Extract the [x, y] coordinate from the center of the cell holding the provided text.  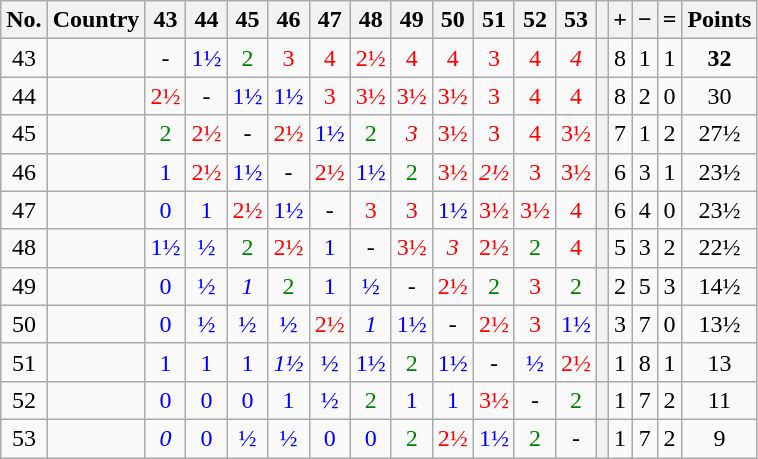
No. [24, 20]
− [644, 20]
= [670, 20]
27½ [720, 134]
9 [720, 438]
32 [720, 58]
Points [720, 20]
13 [720, 362]
14½ [720, 286]
13½ [720, 324]
30 [720, 96]
+ [620, 20]
22½ [720, 248]
Country [96, 20]
11 [720, 400]
